Extract the [x, y] coordinate from the center of the cell holding the provided text.  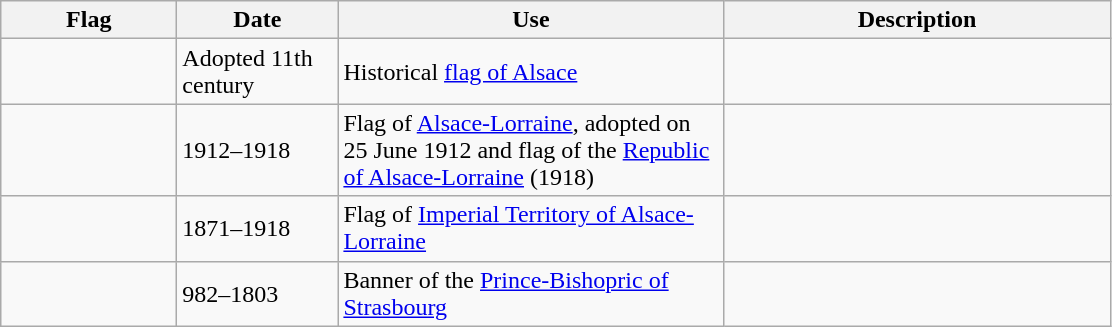
Use [531, 20]
Flag [89, 20]
Historical flag of Alsace [531, 72]
Date [258, 20]
Flag of Alsace-Lorraine, adopted on 25 June 1912 and flag of the Republic of Alsace-Lorraine (1918) [531, 150]
Flag of Imperial Territory of Alsace-Lorraine [531, 228]
Adopted 11th century [258, 72]
Banner of the Prince-Bishopric of Strasbourg [531, 294]
1871–1918 [258, 228]
982–1803 [258, 294]
Description [917, 20]
1912–1918 [258, 150]
